Scan for the cell matching the given text and deliver its [x, y] coordinate at center. 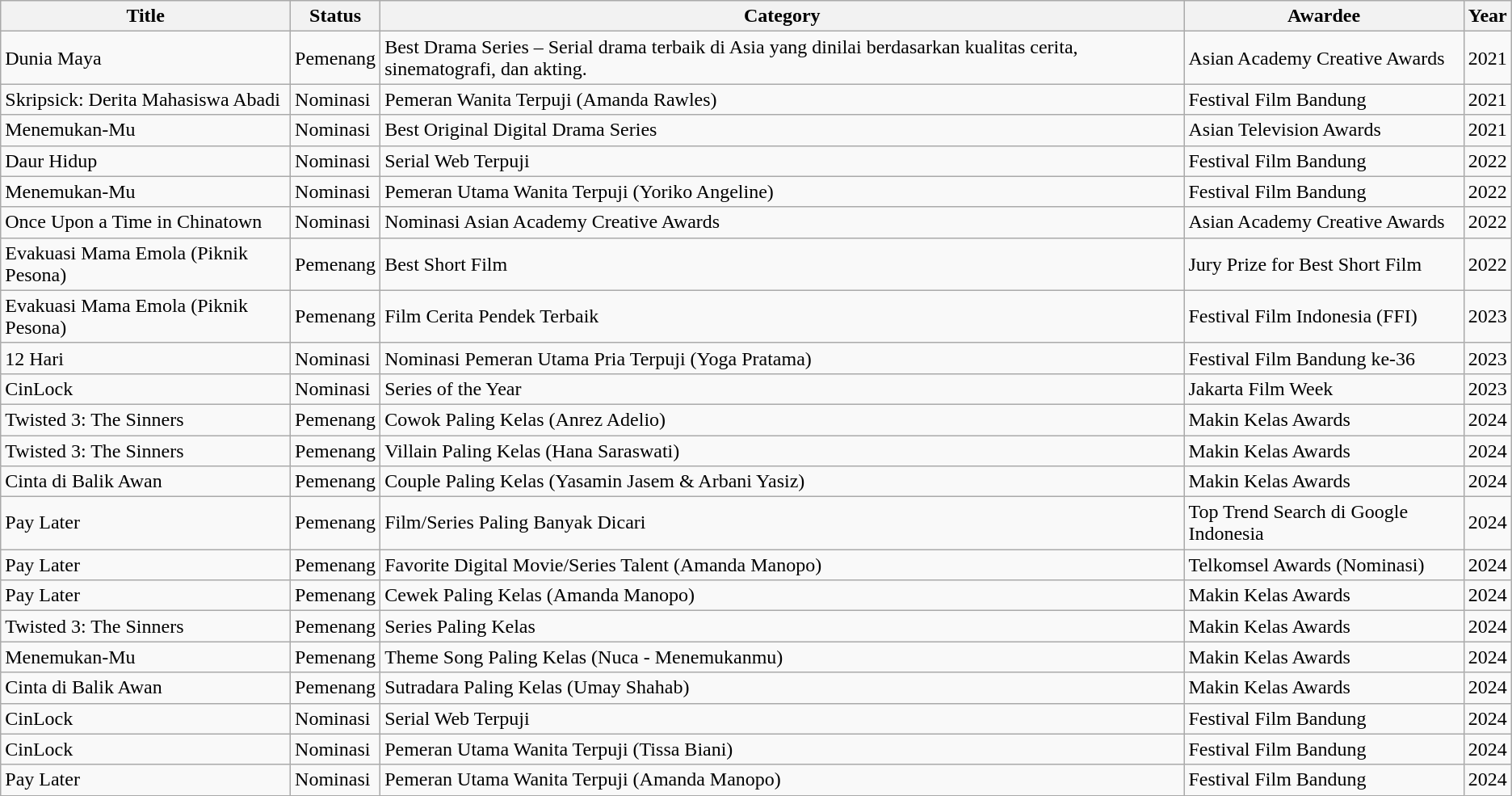
Best Drama Series – Serial drama terbaik di Asia yang dinilai berdasarkan kualitas cerita, sinematografi, dan akting. [782, 58]
Sutradara Paling Kelas (Umay Shahab) [782, 688]
12 Hari [145, 358]
Status [336, 16]
Best Short Film [782, 263]
Cewek Paling Kelas (Amanda Manopo) [782, 596]
Couple Paling Kelas (Yasamin Jasem & Arbani Yasiz) [782, 482]
Pemeran Utama Wanita Terpuji (Amanda Manopo) [782, 780]
Villain Paling Kelas (Hana Saraswati) [782, 450]
Year [1488, 16]
Daur Hidup [145, 161]
Telkomsel Awards (Nominasi) [1324, 565]
Nominasi Pemeran Utama Pria Terpuji (Yoga Pratama) [782, 358]
Top Trend Search di Google Indonesia [1324, 524]
Theme Song Paling Kelas (Nuca - Menemukanmu) [782, 657]
Nominasi Asian Academy Creative Awards [782, 222]
Film Cerita Pendek Terbaik [782, 317]
Pemeran Utama Wanita Terpuji (Tissa Biani) [782, 749]
Dunia Maya [145, 58]
Jakarta Film Week [1324, 389]
Category [782, 16]
Series of the Year [782, 389]
Skripsick: Derita Mahasiswa Abadi [145, 99]
Pemeran Wanita Terpuji (Amanda Rawles) [782, 99]
Title [145, 16]
Best Original Digital Drama Series [782, 130]
Pemeran Utama Wanita Terpuji (Yoriko Angeline) [782, 192]
Asian Television Awards [1324, 130]
Favorite Digital Movie/Series Talent (Amanda Manopo) [782, 565]
Jury Prize for Best Short Film [1324, 263]
Series Paling Kelas [782, 626]
Festival Film Bandung ke-36 [1324, 358]
Cowok Paling Kelas (Anrez Adelio) [782, 419]
Awardee [1324, 16]
Festival Film Indonesia (FFI) [1324, 317]
Once Upon a Time in Chinatown [145, 222]
Film/Series Paling Banyak Dicari [782, 524]
